Return the (x, y) coordinate for the center point of the cell that contains the specified text.  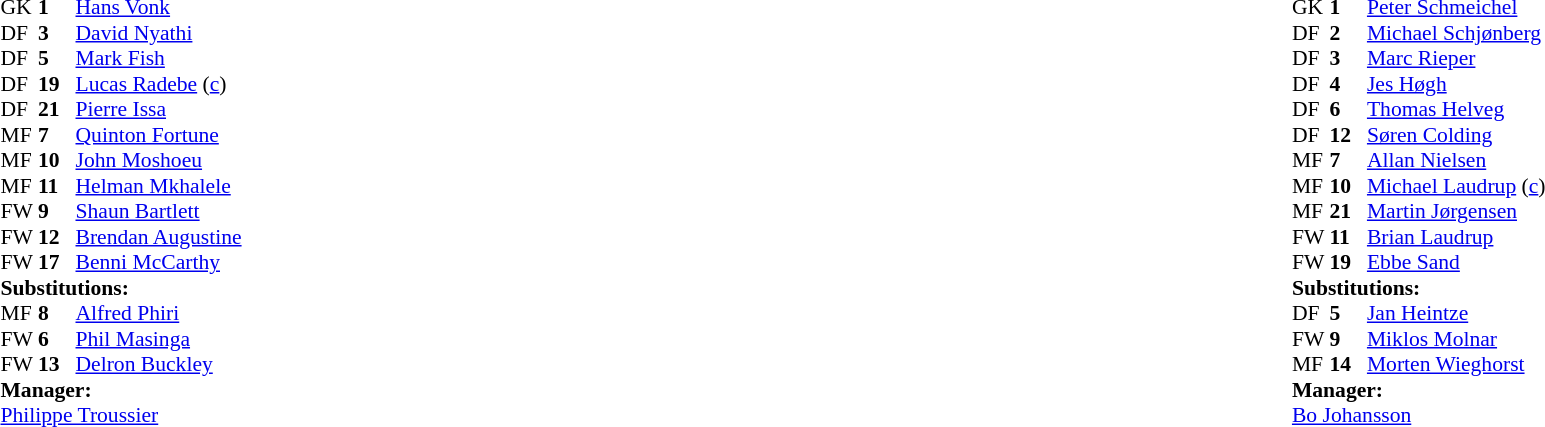
Manager: (120, 390)
Mark Fish (159, 59)
Quinton Fortune (159, 135)
Helman Mkhalele (159, 186)
Pierre Issa (159, 109)
Lucas Radebe (c) (159, 84)
14 (1348, 365)
13 (57, 365)
David Nyathi (159, 33)
8 (57, 313)
John Moshoeu (159, 161)
Substitutions: (120, 288)
Alfred Phiri (159, 313)
4 (1348, 84)
17 (57, 263)
Brendan Augustine (159, 237)
2 (1348, 33)
Phil Masinga (159, 339)
Shaun Bartlett (159, 211)
Delron Buckley (159, 365)
Benni McCarthy (159, 263)
